Extract the [x, y] coordinate from the center of the cell holding the provided text.  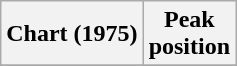
Chart (1975) [72, 34]
Peakposition [189, 34]
